Locate the cell with the specified text and output its [X, Y] center coordinate. 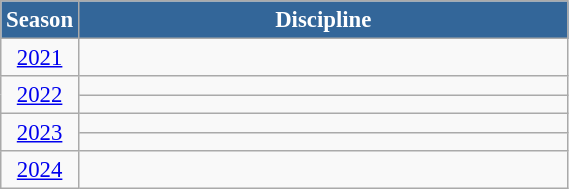
2024 [40, 170]
2023 [40, 133]
2022 [40, 95]
Discipline [323, 20]
Season [40, 20]
2021 [40, 58]
